Scan for the cell matching the given text and deliver its (x, y) coordinate at center. 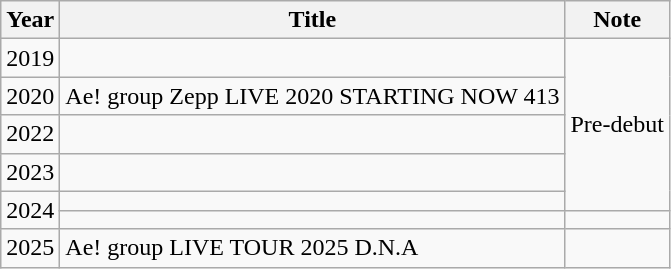
2024 (30, 210)
Note (617, 20)
2019 (30, 58)
Ae! group LIVE TOUR 2025 D.N.A (312, 248)
Ae! group Zepp LIVE 2020 STARTING NOW 413 (312, 96)
Title (312, 20)
2023 (30, 172)
2020 (30, 96)
2025 (30, 248)
Pre-debut (617, 124)
2022 (30, 134)
Year (30, 20)
